Provide the (x, y) coordinate of the cell's center where the given text is located.  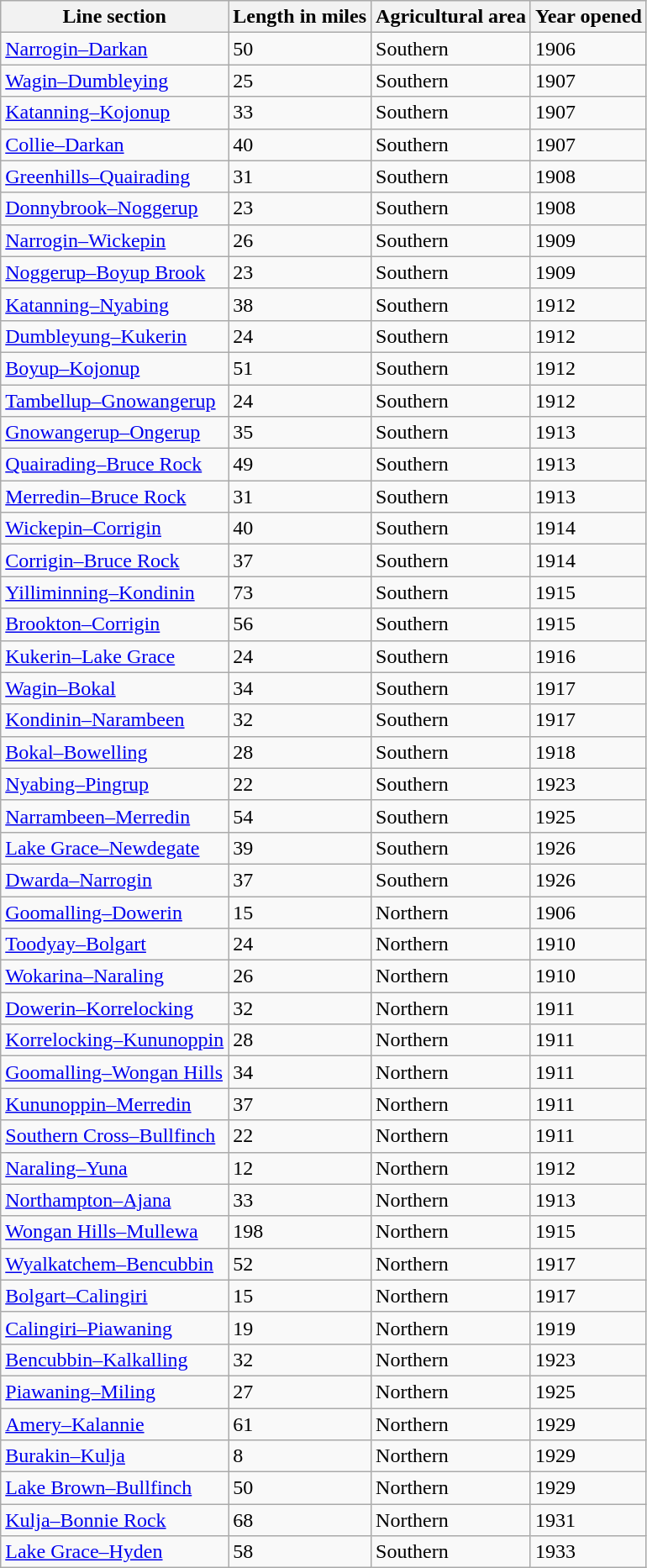
Noggerup–Boyup Brook (114, 272)
Donnybrook–Noggerup (114, 208)
Brookton–Corrigin (114, 624)
Wokarina–Naraling (114, 976)
Piawaning–Miling (114, 1392)
Calingiri–Piawaning (114, 1328)
35 (300, 433)
Bencubbin–Kalkalling (114, 1360)
Dwarda–Narrogin (114, 880)
Kununoppin–Merredin (114, 1104)
49 (300, 465)
Bolgart–Calingiri (114, 1296)
Kukerin–Lake Grace (114, 656)
19 (300, 1328)
1931 (588, 1520)
Amery–Kalannie (114, 1424)
Year opened (588, 17)
Lake Grace–Hyden (114, 1552)
Narrambeen–Merredin (114, 816)
68 (300, 1520)
Kondinin–Narambeen (114, 720)
25 (300, 81)
51 (300, 368)
Corrigin–Bruce Rock (114, 560)
Dumbleyung–Kukerin (114, 336)
Katanning–Kojonup (114, 113)
Wagin–Bokal (114, 688)
Collie–Darkan (114, 145)
Wickepin–Corrigin (114, 529)
1916 (588, 656)
Length in miles (300, 17)
61 (300, 1424)
52 (300, 1264)
56 (300, 624)
Yilliminning–Kondinin (114, 592)
12 (300, 1168)
73 (300, 592)
27 (300, 1392)
Gnowangerup–Ongerup (114, 433)
Naraling–Yuna (114, 1168)
Quairading–Bruce Rock (114, 465)
Agricultural area (451, 17)
Boyup–Kojonup (114, 368)
Northampton–Ajana (114, 1200)
Bokal–Bowelling (114, 752)
1933 (588, 1552)
Greenhills–Quairading (114, 176)
Wyalkatchem–Bencubbin (114, 1264)
Lake Grace–Newdegate (114, 848)
Wongan Hills–Mullewa (114, 1232)
198 (300, 1232)
Line section (114, 17)
Toodyay–Bolgart (114, 944)
Goomalling–Dowerin (114, 912)
Wagin–Dumbleying (114, 81)
38 (300, 304)
1918 (588, 752)
Southern Cross–Bullfinch (114, 1136)
Nyabing–Pingrup (114, 784)
Korrelocking–Kununoppin (114, 1040)
54 (300, 816)
58 (300, 1552)
8 (300, 1456)
39 (300, 848)
Katanning–Nyabing (114, 304)
Lake Brown–Bullfinch (114, 1488)
Tambellup–Gnowangerup (114, 401)
Narrogin–Darkan (114, 49)
Goomalling–Wongan Hills (114, 1072)
Burakin–Kulja (114, 1456)
Dowerin–Korrelocking (114, 1008)
Merredin–Bruce Rock (114, 497)
Kulja–Bonnie Rock (114, 1520)
Narrogin–Wickepin (114, 240)
1919 (588, 1328)
